Locate the cell with the specified text and output its (X, Y) center coordinate. 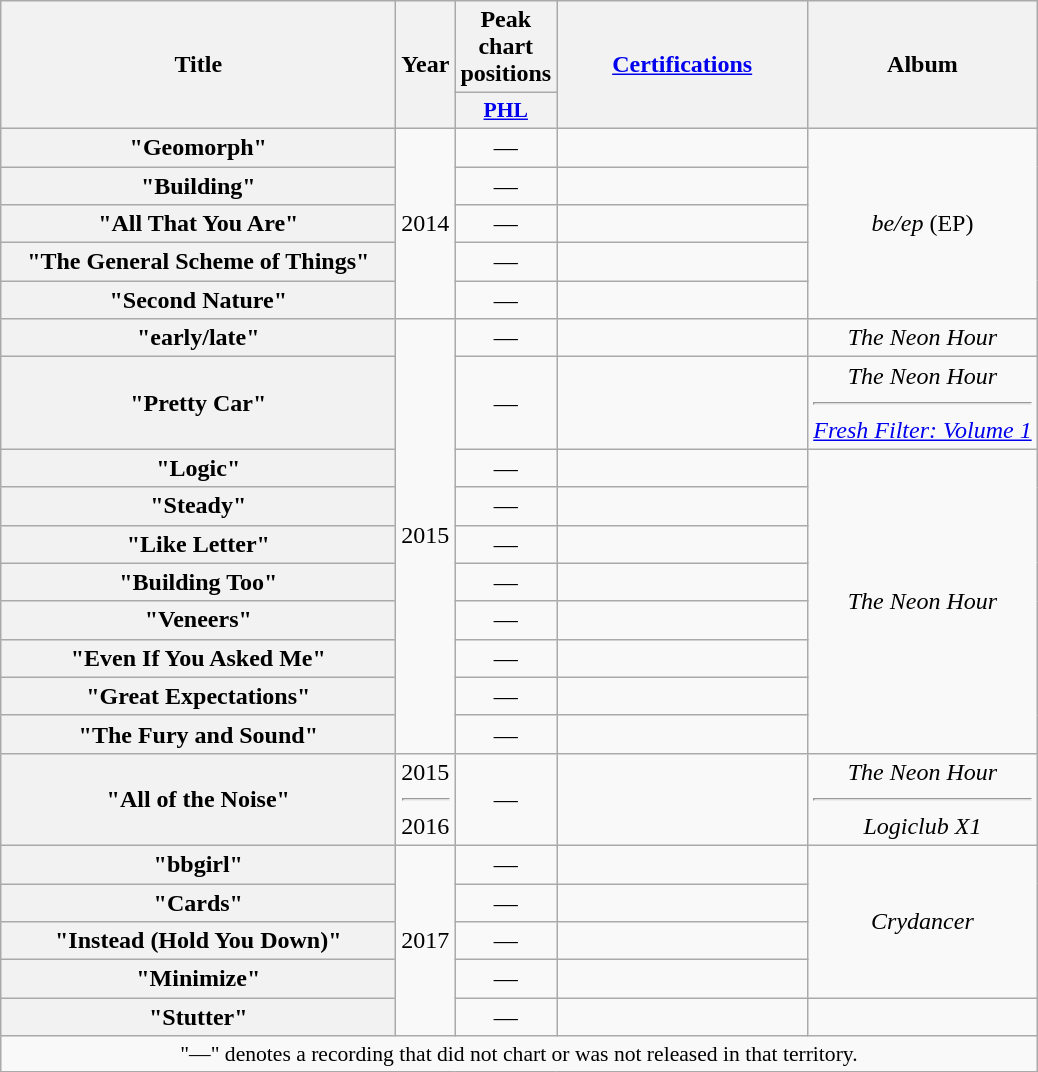
2014 (426, 223)
Album (922, 65)
"The Fury and Sound" (198, 734)
"—" denotes a recording that did not chart or was not released in that territory. (519, 1054)
"Pretty Car" (198, 403)
"bbgirl" (198, 864)
Year (426, 65)
"Instead (Hold You Down)" (198, 941)
Certifications (682, 65)
"Veneers" (198, 620)
PHL (506, 111)
"The General Scheme of Things" (198, 262)
Peak chart positions (506, 47)
"Steady" (198, 506)
20152016 (426, 799)
"Second Nature" (198, 300)
"Geomorph" (198, 147)
The Neon HourFresh Filter: Volume 1 (922, 403)
"Minimize" (198, 979)
be/ep (EP) (922, 223)
Title (198, 65)
2015 (426, 536)
Crydancer (922, 921)
"All That You Are" (198, 224)
"early/late" (198, 338)
"Like Letter" (198, 544)
"Logic" (198, 468)
2017 (426, 940)
"All of the Noise" (198, 799)
"Building Too" (198, 582)
"Building" (198, 185)
"Stutter" (198, 1017)
"Even If You Asked Me" (198, 658)
"Great Expectations" (198, 696)
"Cards" (198, 903)
The Neon HourLogiclub X1 (922, 799)
